Output the [X, Y] coordinate of the center of the cell containing the given text.  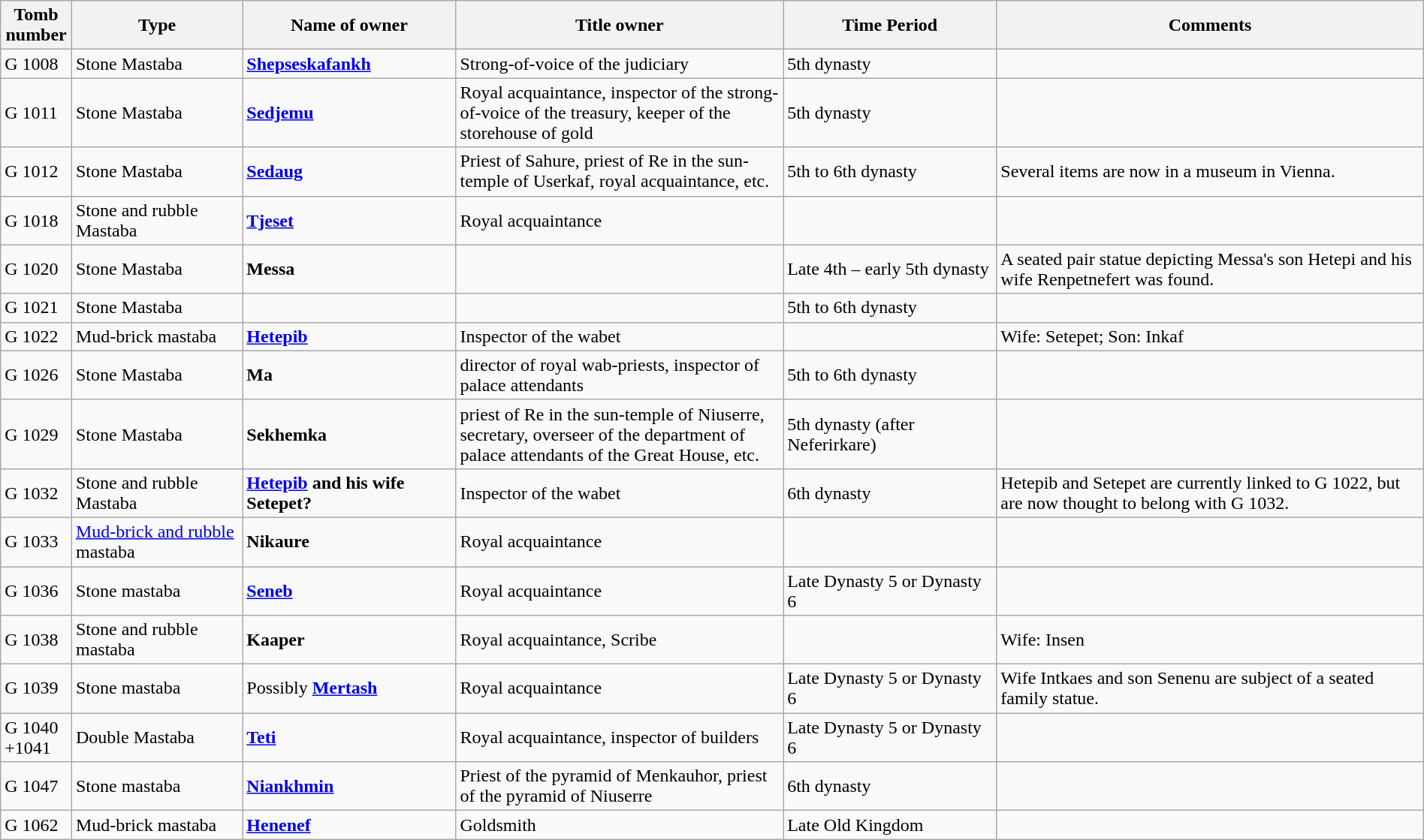
Royal acquaintance, inspector of the strong-of-voice of the treasury, keeper of the storehouse of gold [620, 113]
Tomb number [36, 26]
G 1039 [36, 689]
Hetepib [349, 336]
Priest of the pyramid of Menkauhor, priest of the pyramid of Niuserre [620, 787]
G 1038 [36, 640]
G 1032 [36, 492]
G 1062 [36, 825]
A seated pair statue depicting Messa's son Hetepi and his wife Renpetnefert was found. [1210, 269]
Wife: Setepet; Son: Inkaf [1210, 336]
Sedjemu [349, 113]
Mud-brick and rubble mastaba [156, 542]
Title owner [620, 26]
Teti [349, 737]
Henenef [349, 825]
G 1008 [36, 64]
Several items are now in a museum in Vienna. [1210, 171]
Possibly Mertash [349, 689]
Tjeset [349, 221]
G 1020 [36, 269]
5th dynasty (after Neferirkare) [890, 434]
Royal acquaintance, inspector of builders [620, 737]
director of royal wab-priests, inspector of palace attendants [620, 375]
Priest of Sahure, priest of Re in the sun-temple of Userkaf, royal acquaintance, etc. [620, 171]
G 1047 [36, 787]
Niankhmin [349, 787]
Double Mastaba [156, 737]
Stone and rubble mastaba [156, 640]
Hetepib and Setepet are currently linked to G 1022, but are now thought to belong with G 1032. [1210, 492]
Late Old Kingdom [890, 825]
G 1012 [36, 171]
Wife: Insen [1210, 640]
Time Period [890, 26]
G 1036 [36, 590]
Sekhemka [349, 434]
G 1021 [36, 308]
Hetepib and his wife Setepet? [349, 492]
G 1022 [36, 336]
Kaaper [349, 640]
Royal acquaintance, Scribe [620, 640]
Late 4th – early 5th dynasty [890, 269]
Sedaug [349, 171]
Messa [349, 269]
Goldsmith [620, 825]
Ma [349, 375]
Name of owner [349, 26]
Type [156, 26]
Nikaure [349, 542]
Wife Intkaes and son Senenu are subject of a seated family statue. [1210, 689]
G 1033 [36, 542]
G 1018 [36, 221]
G 1040 +1041 [36, 737]
Seneb [349, 590]
Strong-of-voice of the judiciary [620, 64]
G 1026 [36, 375]
G 1029 [36, 434]
Shepseskafankh [349, 64]
priest of Re in the sun-temple of Niuserre, secretary, overseer of the department of palace attendants of the Great House, etc. [620, 434]
Comments [1210, 26]
G 1011 [36, 113]
